Pinpoint the cell where the given text exists, returning its [X, Y] midpoint coordinate. 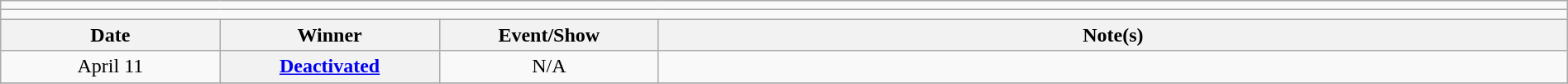
Date [111, 35]
April 11 [111, 67]
N/A [549, 67]
Winner [329, 35]
Event/Show [549, 35]
Deactivated [329, 67]
Note(s) [1113, 35]
